Identify which cell holds the provided text, then report its (x, y) central coordinate. 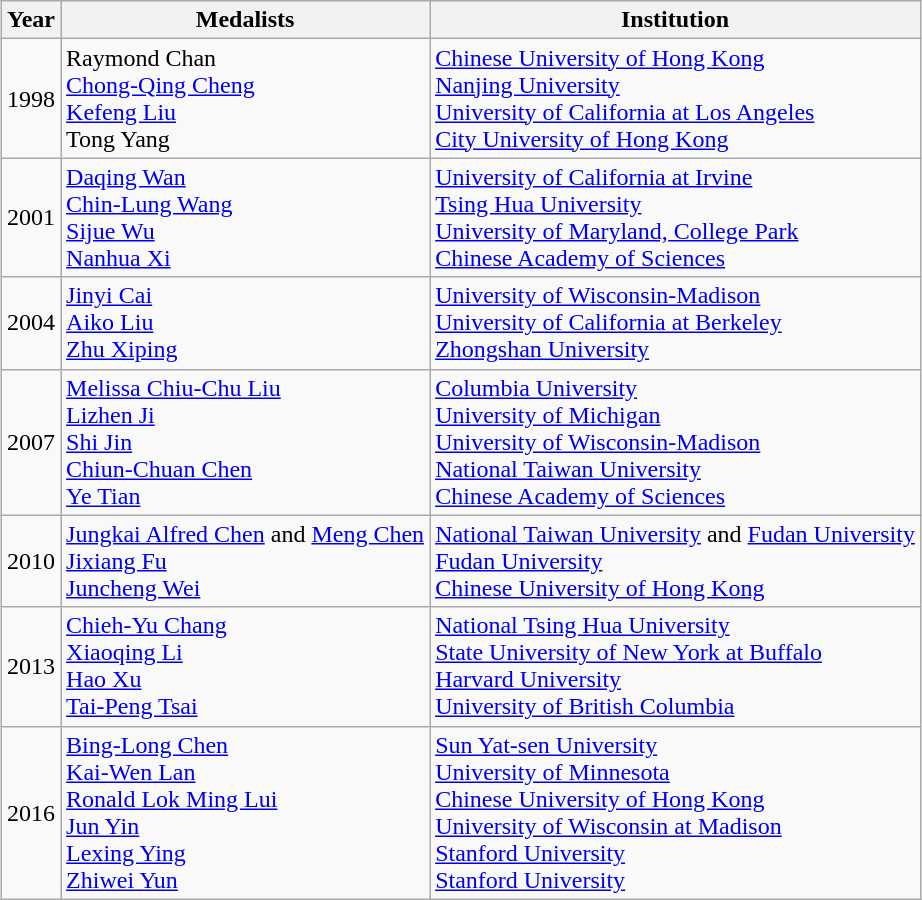
Jungkai Alfred Chen and Meng ChenJixiang FuJuncheng Wei (246, 561)
2013 (32, 666)
University of California at IrvineTsing Hua UniversityUniversity of Maryland, College ParkChinese Academy of Sciences (676, 218)
Institution (676, 20)
2001 (32, 218)
Jinyi CaiAiko LiuZhu Xiping (246, 323)
Daqing WanChin-Lung WangSijue WuNanhua Xi (246, 218)
Medalists (246, 20)
2004 (32, 323)
Chinese University of Hong KongNanjing UniversityUniversity of California at Los AngelesCity University of Hong Kong (676, 98)
Raymond ChanChong-Qing ChengKefeng LiuTong Yang (246, 98)
University of Wisconsin-MadisonUniversity of California at BerkeleyZhongshan University (676, 323)
2007 (32, 442)
2010 (32, 561)
2016 (32, 812)
Year (32, 20)
Columbia UniversityUniversity of MichiganUniversity of Wisconsin-MadisonNational Taiwan UniversityChinese Academy of Sciences (676, 442)
Melissa Chiu-Chu LiuLizhen JiShi JinChiun-Chuan ChenYe Tian (246, 442)
National Tsing Hua UniversityState University of New York at BuffaloHarvard UniversityUniversity of British Columbia (676, 666)
Bing-Long ChenKai-Wen LanRonald Lok Ming LuiJun YinLexing YingZhiwei Yun (246, 812)
Sun Yat-sen UniversityUniversity of MinnesotaChinese University of Hong KongUniversity of Wisconsin at MadisonStanford UniversityStanford University (676, 812)
National Taiwan University and Fudan UniversityFudan UniversityChinese University of Hong Kong (676, 561)
Chieh-Yu ChangXiaoqing LiHao XuTai-Peng Tsai (246, 666)
1998 (32, 98)
